Determine the (X, Y) coordinate at the center of the cell enclosing the given text.  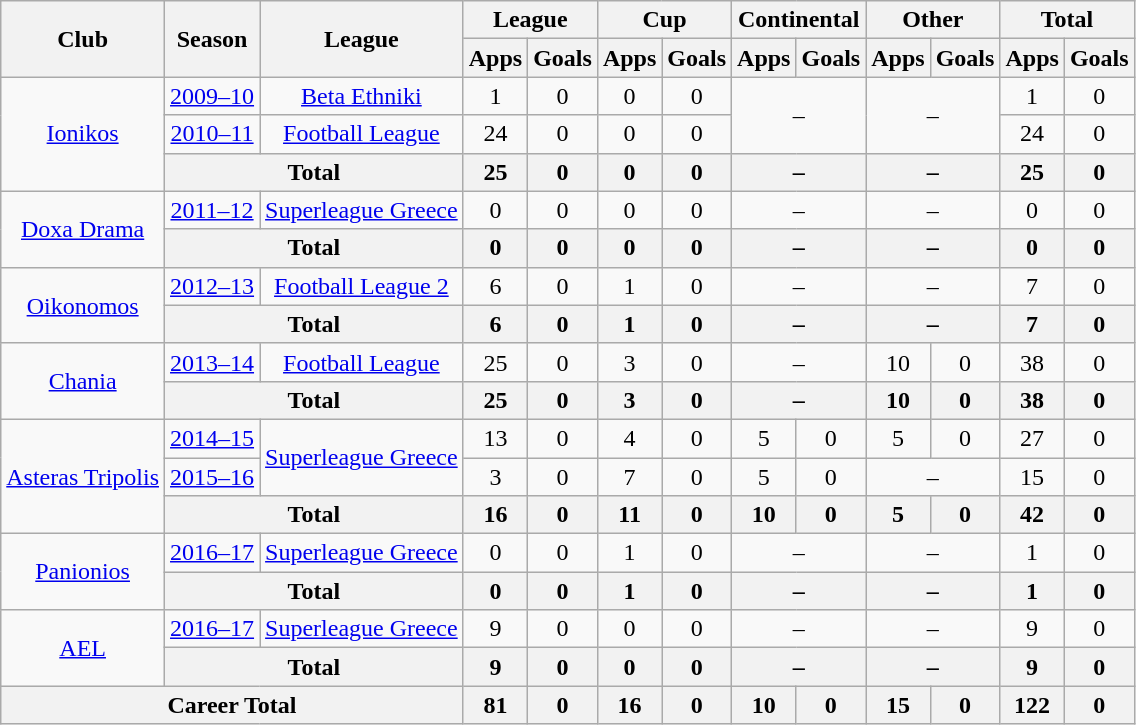
11 (629, 515)
Football League 2 (362, 286)
2012–13 (212, 286)
Chania (83, 381)
2014–15 (212, 438)
AEL (83, 648)
Asteras Tripolis (83, 476)
Other (933, 20)
Doxa Drama (83, 229)
13 (495, 438)
122 (1032, 705)
Beta Ethniki (362, 96)
Club (83, 39)
Panionios (83, 572)
Oikonomos (83, 305)
2013–14 (212, 362)
Season (212, 39)
2011–12 (212, 210)
81 (495, 705)
Ionikos (83, 134)
2010–11 (212, 134)
Continental (799, 20)
2015–16 (212, 477)
Career Total (232, 705)
27 (1032, 438)
4 (629, 438)
42 (1032, 515)
Cup (664, 20)
2009–10 (212, 96)
